Find where the given text appears and provide that cell's center as (X, Y) coordinate. 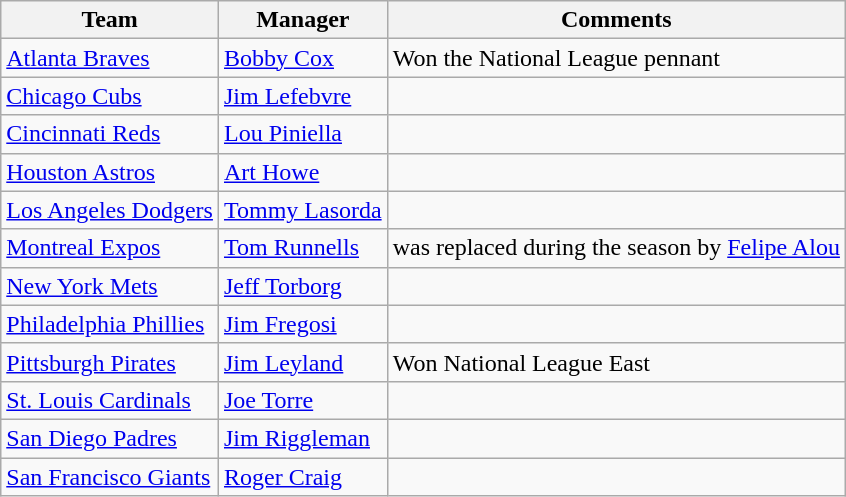
was replaced during the season by Felipe Alou (616, 248)
Chicago Cubs (110, 96)
Montreal Expos (110, 248)
Jim Leyland (302, 362)
Jim Lefebvre (302, 96)
Comments (616, 20)
Houston Astros (110, 172)
Los Angeles Dodgers (110, 210)
Tommy Lasorda (302, 210)
Philadelphia Phillies (110, 324)
Cincinnati Reds (110, 134)
Roger Craig (302, 477)
New York Mets (110, 286)
Pittsburgh Pirates (110, 362)
Tom Runnells (302, 248)
Jeff Torborg (302, 286)
Art Howe (302, 172)
Jim Riggleman (302, 438)
San Francisco Giants (110, 477)
Atlanta Braves (110, 58)
San Diego Padres (110, 438)
St. Louis Cardinals (110, 400)
Bobby Cox (302, 58)
Manager (302, 20)
Team (110, 20)
Jim Fregosi (302, 324)
Won National League East (616, 362)
Joe Torre (302, 400)
Won the National League pennant (616, 58)
Lou Piniella (302, 134)
